Locate the cell with the specified text and output its [x, y] center coordinate. 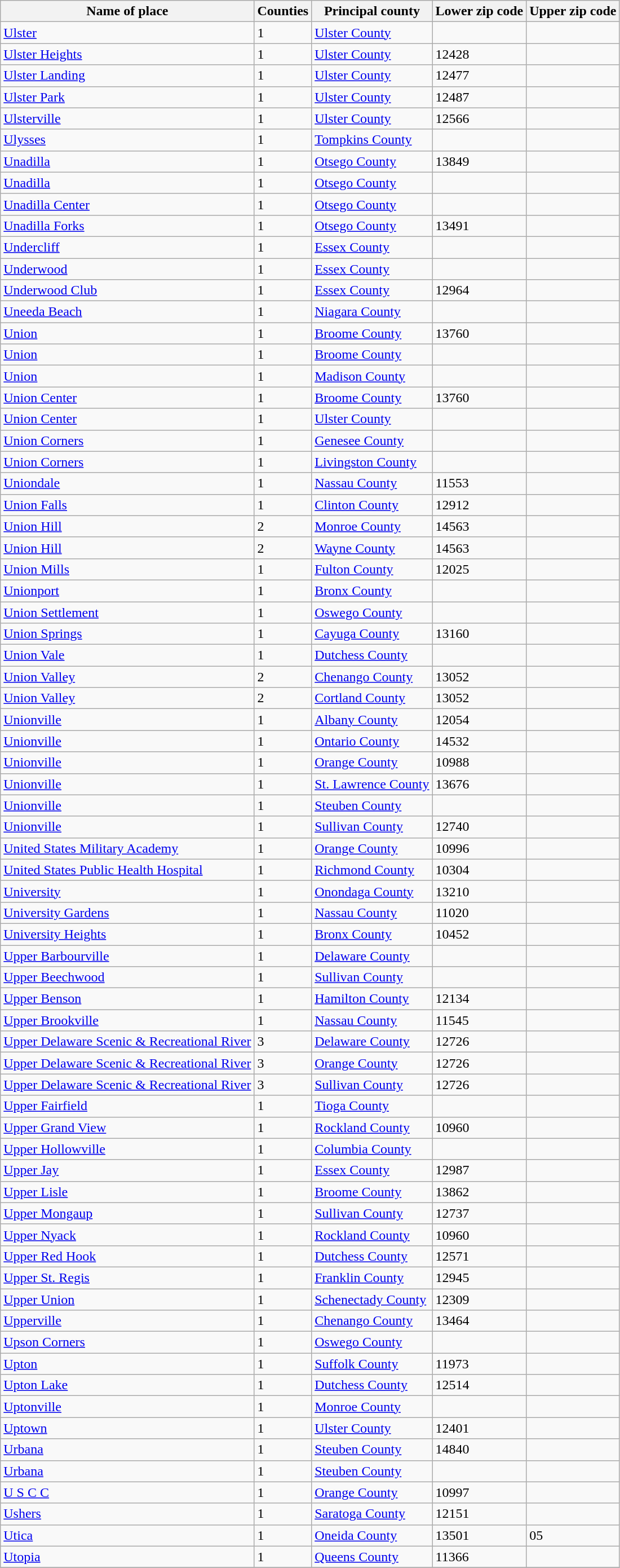
05 [573, 1535]
Richmond County [372, 870]
13210 [479, 891]
12566 [479, 118]
Uneeda Beach [127, 312]
Madison County [372, 376]
12964 [479, 290]
12151 [479, 1514]
Upper Nyack [127, 1235]
Upson Corners [127, 1342]
10996 [479, 848]
Principal county [372, 11]
12514 [479, 1385]
Tioga County [372, 1106]
13160 [479, 634]
13464 [479, 1321]
13491 [479, 226]
13849 [479, 161]
Ulster Park [127, 97]
Upper Beechwood [127, 977]
Columbia County [372, 1149]
Ulster Heights [127, 54]
Union Settlement [127, 612]
Tompkins County [372, 140]
12428 [479, 54]
Upton Lake [127, 1385]
14532 [479, 741]
12987 [479, 1170]
Counties [283, 11]
11366 [479, 1557]
Lower zip code [479, 11]
Suffolk County [372, 1364]
12025 [479, 569]
University [127, 891]
Upper St. Regis [127, 1278]
Ulysses [127, 140]
Undercliff [127, 247]
11553 [479, 483]
Niagara County [372, 312]
U S C C [127, 1492]
Underwood Club [127, 290]
Upper Benson [127, 999]
12740 [479, 827]
Queens County [372, 1557]
United States Public Health Hospital [127, 870]
Upton [127, 1364]
Underwood [127, 269]
Wayne County [372, 548]
Upper Barbourville [127, 956]
12571 [479, 1256]
Hamilton County [372, 999]
Ulster [127, 33]
Genesee County [372, 441]
Clinton County [372, 505]
Ulsterville [127, 118]
Upper Hollowville [127, 1149]
Upperville [127, 1321]
Fulton County [372, 569]
United States Military Academy [127, 848]
12309 [479, 1299]
13676 [479, 784]
12487 [479, 97]
Unadilla Center [127, 204]
Upper Brookville [127, 1020]
10304 [479, 870]
Ushers [127, 1514]
13862 [479, 1192]
Upper Union [127, 1299]
10452 [479, 934]
Saratoga County [372, 1514]
13501 [479, 1535]
12945 [479, 1278]
Upper Grand View [127, 1127]
Cayuga County [372, 634]
12401 [479, 1428]
10997 [479, 1492]
Uptown [127, 1428]
Upper Jay [127, 1170]
Upper Mongaup [127, 1213]
University Heights [127, 934]
12134 [479, 999]
Utopia [127, 1557]
11973 [479, 1364]
12912 [479, 505]
Cortland County [372, 698]
Ulster Landing [127, 76]
Unionport [127, 591]
Union Falls [127, 505]
Name of place [127, 11]
Schenectady County [372, 1299]
14840 [479, 1450]
Union Vale [127, 655]
10988 [479, 763]
Albany County [372, 720]
Unadilla Forks [127, 226]
Union Springs [127, 634]
12477 [479, 76]
Union Mills [127, 569]
Upper Lisle [127, 1192]
St. Lawrence County [372, 784]
Livingston County [372, 462]
Uptonville [127, 1407]
12054 [479, 720]
11020 [479, 913]
University Gardens [127, 913]
12737 [479, 1213]
Uniondale [127, 483]
Onondaga County [372, 891]
Utica [127, 1535]
Ontario County [372, 741]
Oneida County [372, 1535]
Franklin County [372, 1278]
11545 [479, 1020]
Upper Fairfield [127, 1106]
Upper zip code [573, 11]
Upper Red Hook [127, 1256]
